Search for the cell housing the specified text and yield its [x, y] center coordinate. 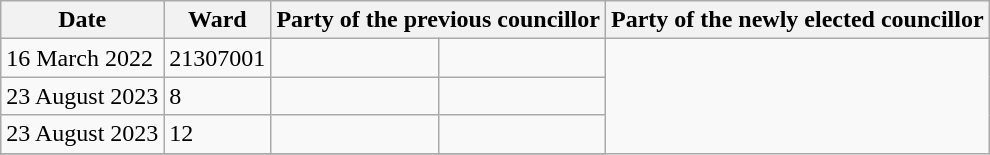
Date [82, 20]
8 [218, 96]
12 [218, 134]
Party of the newly elected councillor [797, 20]
Ward [218, 20]
16 March 2022 [82, 58]
Party of the previous councillor [438, 20]
21307001 [218, 58]
